Detect which cell encompasses the target text, then output its (x, y) center coordinate. 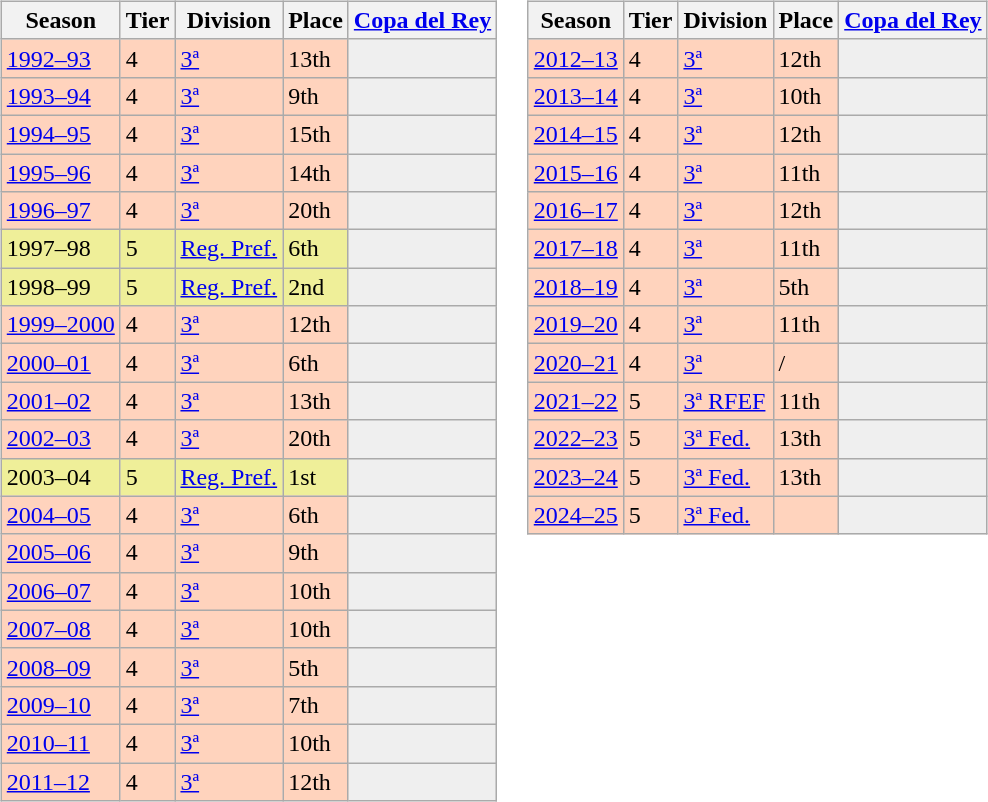
2017–18 (576, 249)
1992–93 (60, 58)
2013–14 (576, 96)
1994–95 (60, 134)
2011–12 (60, 781)
2024–25 (576, 515)
2012–13 (576, 58)
2000–01 (60, 363)
2001–02 (60, 401)
/ (806, 363)
2005–06 (60, 553)
2016–17 (576, 211)
2002–03 (60, 439)
1996–97 (60, 211)
2008–09 (60, 667)
2014–15 (576, 134)
1993–94 (60, 96)
2020–21 (576, 363)
1995–96 (60, 173)
2006–07 (60, 591)
3ª RFEF (726, 401)
2003–04 (60, 477)
2022–23 (576, 439)
2007–08 (60, 629)
2010–11 (60, 743)
7th (316, 705)
2009–10 (60, 705)
2015–16 (576, 173)
14th (316, 173)
2004–05 (60, 515)
1st (316, 477)
2018–19 (576, 287)
2nd (316, 287)
1998–99 (60, 287)
2023–24 (576, 477)
2021–22 (576, 401)
1997–98 (60, 249)
2019–20 (576, 325)
1999–2000 (60, 325)
15th (316, 134)
